Return [x, y] of the center of cell containing provided text 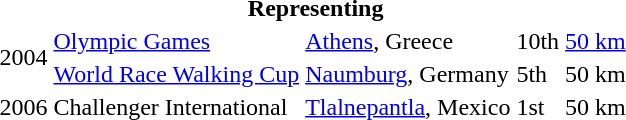
Naumburg, Germany [408, 74]
5th [538, 74]
Athens, Greece [408, 41]
World Race Walking Cup [176, 74]
Olympic Games [176, 41]
10th [538, 41]
